Output the (X, Y) coordinate of the center of the cell containing the given text.  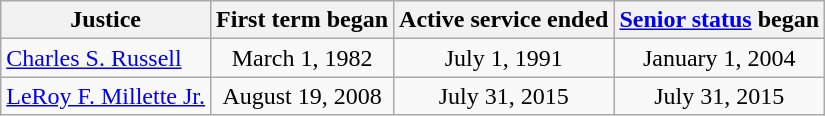
Justice (106, 20)
First term began (302, 20)
January 1, 2004 (720, 58)
Senior status began (720, 20)
Charles S. Russell (106, 58)
March 1, 1982 (302, 58)
LeRoy F. Millette Jr. (106, 96)
July 1, 1991 (504, 58)
Active service ended (504, 20)
August 19, 2008 (302, 96)
